Identify which cell holds the provided text, then report its (X, Y) central coordinate. 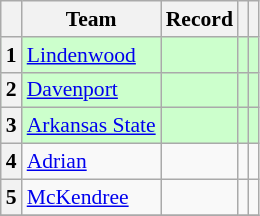
5 (12, 197)
Arkansas State (92, 126)
2 (12, 90)
1 (12, 55)
Adrian (92, 162)
McKendree (92, 197)
Record (200, 19)
Davenport (92, 90)
3 (12, 126)
Lindenwood (92, 55)
Team (92, 19)
4 (12, 162)
